Extract the [X, Y] coordinate from the center of the cell holding the provided text.  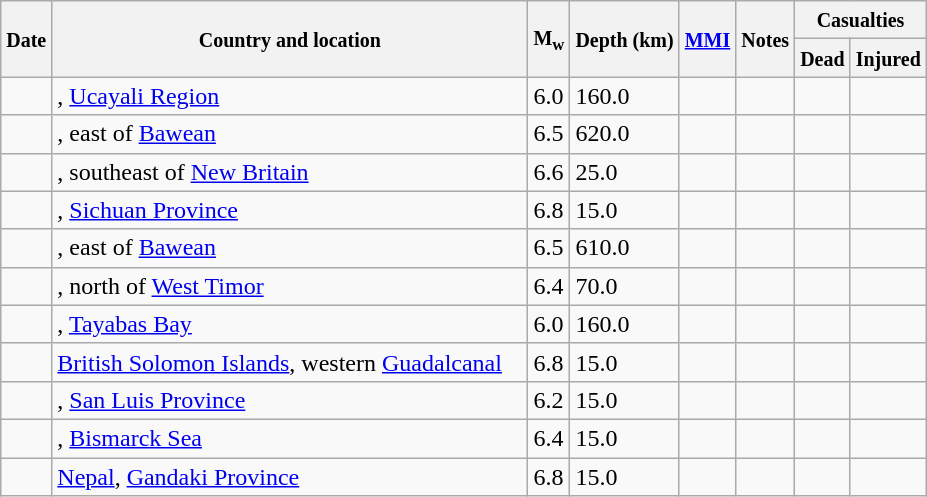
Casualties [861, 20]
, north of West Timor [290, 286]
British Solomon Islands, western Guadalcanal [290, 362]
6.2 [549, 400]
MMI [708, 39]
70.0 [624, 286]
Mw [549, 39]
610.0 [624, 248]
Notes [766, 39]
Depth (km) [624, 39]
, San Luis Province [290, 400]
Date [26, 39]
, Sichuan Province [290, 210]
620.0 [624, 134]
, southeast of New Britain [290, 172]
, Bismarck Sea [290, 438]
Country and location [290, 39]
Dead [823, 58]
, Tayabas Bay [290, 324]
25.0 [624, 172]
Injured [888, 58]
Nepal, Gandaki Province [290, 477]
, Ucayali Region [290, 96]
6.6 [549, 172]
